Determine the [x, y] coordinate at the center of the cell enclosing the given text.  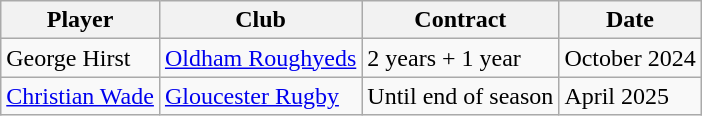
Date [630, 20]
Until end of season [460, 96]
October 2024 [630, 58]
Club [260, 20]
Christian Wade [80, 96]
Player [80, 20]
Contract [460, 20]
Gloucester Rugby [260, 96]
2 years + 1 year [460, 58]
Oldham Roughyeds [260, 58]
George Hirst [80, 58]
April 2025 [630, 96]
